Locate the cell with the specified text and output its (X, Y) center coordinate. 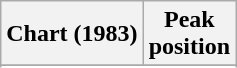
Peakposition (189, 34)
Chart (1983) (72, 34)
